Detect which cell encompasses the target text, then output its (x, y) center coordinate. 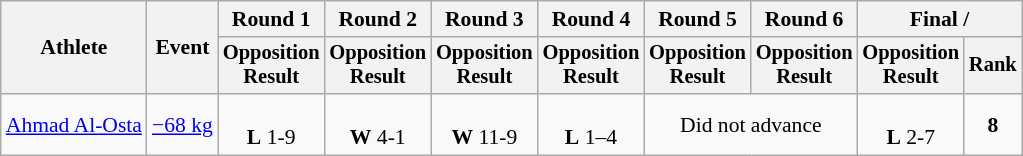
L 1–4 (592, 124)
Did not advance (750, 124)
Athlete (74, 48)
Round 3 (484, 19)
W 11-9 (484, 124)
W 4-1 (378, 124)
Final / (939, 19)
L 1-9 (272, 124)
Rank (993, 66)
Round 5 (698, 19)
Event (182, 48)
Round 1 (272, 19)
Round 6 (804, 19)
Ahmad Al-Osta (74, 124)
Round 4 (592, 19)
8 (993, 124)
Round 2 (378, 19)
L 2-7 (910, 124)
−68 kg (182, 124)
